Provide the [X, Y] coordinate of the cell's center where the given text is located.  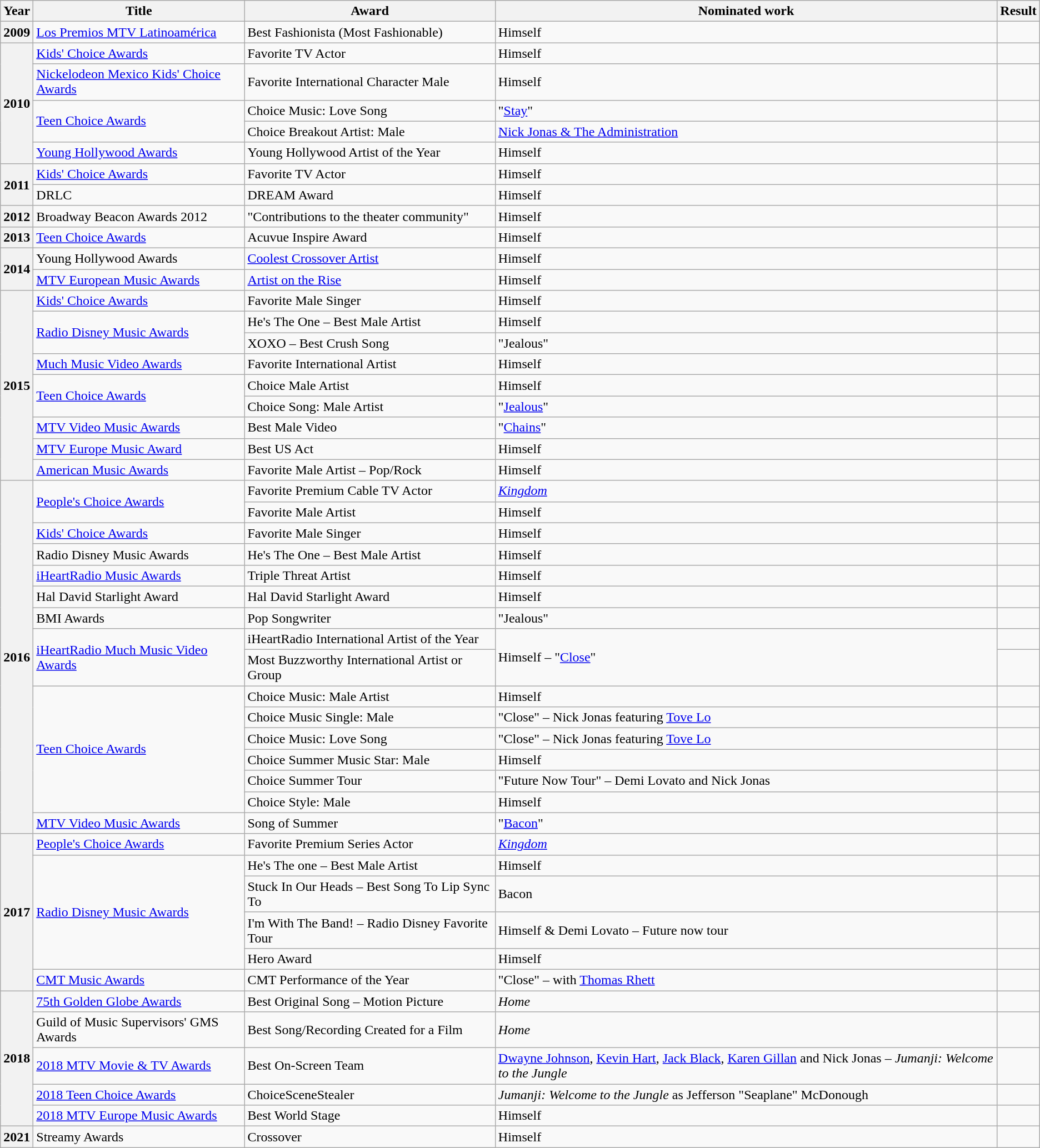
Year [17, 11]
Favorite International Character Male [370, 82]
Title [139, 11]
Choice Music: Male Artist [370, 696]
"Future Now Tour" – Demi Lovato and Nick Jonas [746, 781]
Streamy Awards [139, 1137]
Guild of Music Supervisors' GMS Awards [139, 1030]
DREAM Award [370, 195]
2018 Teen Choice Awards [139, 1095]
Best US Act [370, 449]
2009 [17, 32]
Best On-Screen Team [370, 1066]
CMT Music Awards [139, 980]
2015 [17, 385]
CMT Performance of the Year [370, 980]
2017 [17, 912]
Coolest Crossover Artist [370, 258]
Choice Song: Male Artist [370, 407]
Choice Summer Tour [370, 781]
"Close" – with Thomas Rhett [746, 980]
Best Original Song – Motion Picture [370, 1001]
Himself & Demi Lovato – Future now tour [746, 930]
Best Male Video [370, 428]
Favorite Premium Cable TV Actor [370, 491]
He's The one – Best Male Artist [370, 865]
Artist on the Rise [370, 279]
2012 [17, 216]
Acuvue Inspire Award [370, 237]
Stuck In Our Heads – Best Song To Lip Sync To [370, 894]
ChoiceSceneStealer [370, 1095]
"Bacon" [746, 823]
2018 [17, 1059]
Broadway Beacon Awards 2012 [139, 216]
Award [370, 11]
Hero Award [370, 959]
Choice Music Single: Male [370, 718]
Choice Summer Music Star: Male [370, 760]
Triple Threat Artist [370, 575]
American Music Awards [139, 470]
Pop Songwriter [370, 618]
Choice Male Artist [370, 385]
Best Song/Recording Created for a Film [370, 1030]
Most Buzzworthy International Artist or Group [370, 668]
iHeartRadio International Artist of the Year [370, 639]
Song of Summer [370, 823]
2016 [17, 657]
Best World Stage [370, 1116]
2011 [17, 184]
Favorite Male Artist – Pop/Rock [370, 470]
Choice Style: Male [370, 802]
MTV European Music Awards [139, 279]
2021 [17, 1137]
Dwayne Johnson, Kevin Hart, Jack Black, Karen Gillan and Nick Jonas – Jumanji: Welcome to the Jungle [746, 1066]
2018 MTV Movie & TV Awards [139, 1066]
Nick Jonas & The Administration [746, 132]
iHeartRadio Music Awards [139, 575]
Favorite International Artist [370, 364]
I'm With The Band! – Radio Disney Favorite Tour [370, 930]
Nominated work [746, 11]
2018 MTV Europe Music Awards [139, 1116]
Crossover [370, 1137]
Nickelodeon Mexico Kids' Choice Awards [139, 82]
2014 [17, 269]
"Chains" [746, 428]
2013 [17, 237]
DRLC [139, 195]
Jumanji: Welcome to the Jungle as Jefferson "Seaplane" McDonough [746, 1095]
2010 [17, 103]
XOXO – Best Crush Song [370, 343]
Best Fashionista (Most Fashionable) [370, 32]
Favorite Premium Series Actor [370, 844]
iHeartRadio Much Music Video Awards [139, 658]
Result [1018, 11]
"Stay" [746, 111]
BMI Awards [139, 618]
Young Hollywood Artist of the Year [370, 153]
75th Golden Globe Awards [139, 1001]
Much Music Video Awards [139, 364]
"Contributions to the theater community" [370, 216]
MTV Europe Music Award [139, 449]
Bacon [746, 894]
Choice Breakout Artist: Male [370, 132]
Favorite Male Artist [370, 512]
Los Premios MTV Latinoamérica [139, 32]
Himself – "Close" [746, 658]
